Extract the (X, Y) coordinate from the center of the cell holding the provided text.  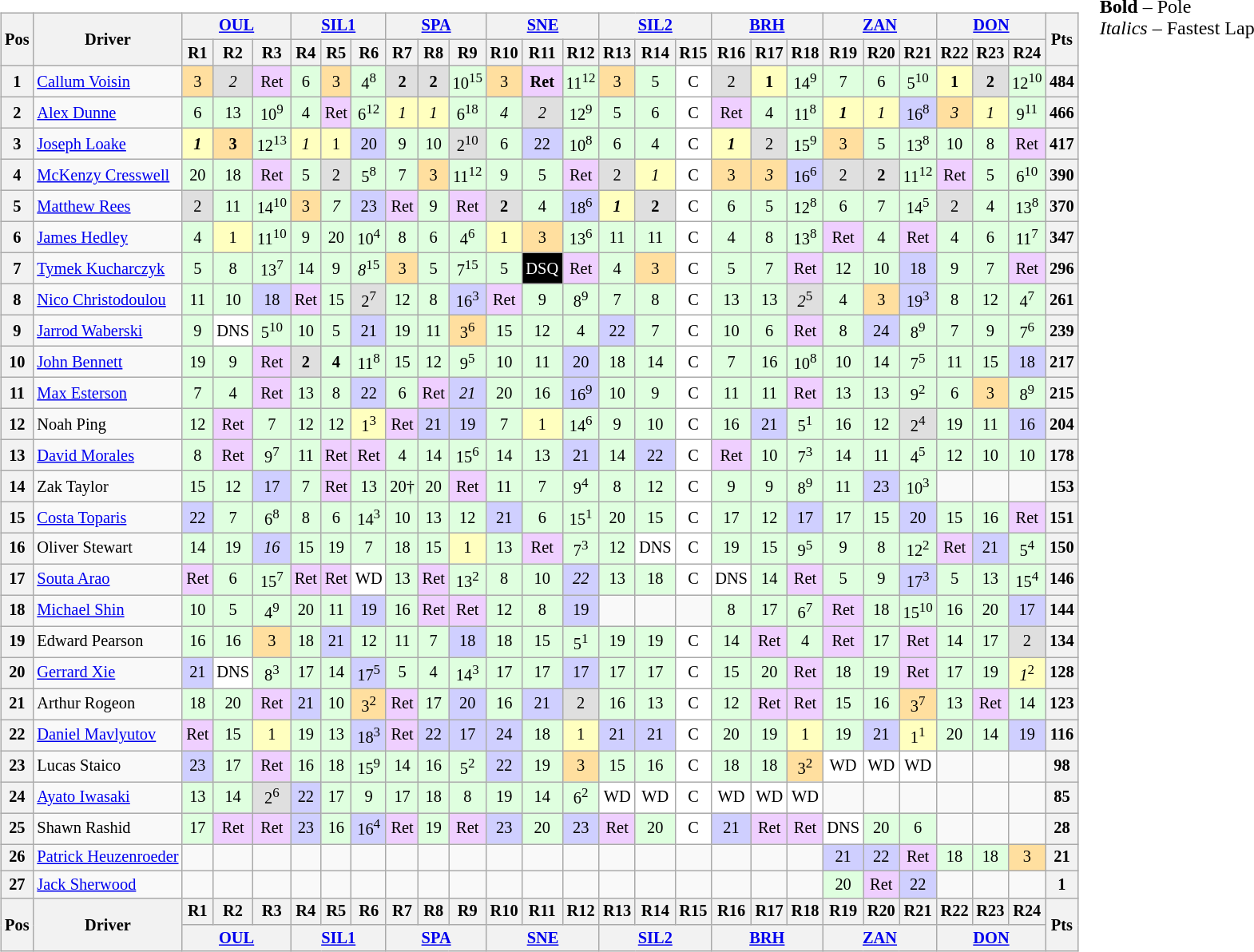
58 (369, 176)
166 (805, 176)
417 (1062, 144)
347 (1062, 238)
109 (272, 113)
Lucas Staico (107, 767)
83 (272, 672)
Jack Sherwood (107, 884)
122 (919, 548)
28 (1062, 829)
116 (1062, 735)
117 (1027, 238)
1510 (919, 610)
Ayato Iwasaki (107, 797)
1410 (272, 206)
144 (1062, 610)
Souta Arao (107, 580)
Shawn Rashid (107, 829)
68 (272, 518)
48 (369, 81)
157 (272, 580)
145 (919, 206)
Zak Taylor (107, 486)
390 (1062, 176)
150 (1062, 548)
210 (468, 144)
156 (468, 455)
Jarrod Waberski (107, 331)
618 (468, 113)
132 (468, 580)
36 (468, 331)
Noah Ping (107, 423)
75 (919, 363)
169 (581, 393)
47 (1027, 300)
1015 (468, 81)
215 (1062, 393)
James Hedley (107, 238)
193 (919, 300)
54 (1027, 548)
Tymek Kucharczyk (107, 268)
Daniel Mavlyutov (107, 735)
20† (402, 486)
261 (1062, 300)
178 (1062, 455)
Patrick Heuzenroeder (107, 858)
67 (805, 610)
911 (1027, 113)
153 (1062, 486)
612 (369, 113)
164 (369, 829)
136 (581, 238)
John Bennett (107, 363)
62 (581, 797)
37 (919, 704)
134 (1062, 642)
Alex Dunne (107, 113)
Matthew Rees (107, 206)
715 (468, 268)
52 (468, 767)
168 (919, 113)
92 (919, 393)
49 (272, 610)
204 (1062, 423)
Edward Pearson (107, 642)
Callum Voisin (107, 81)
Gerrard Xie (107, 672)
610 (1027, 176)
296 (1062, 268)
Michael Shin (107, 610)
163 (468, 300)
466 (1062, 113)
154 (1027, 580)
137 (272, 268)
175 (369, 672)
183 (369, 735)
1110 (272, 238)
103 (919, 486)
98 (1062, 767)
149 (805, 81)
Joseph Loake (107, 144)
Arthur Rogeon (107, 704)
97 (272, 455)
815 (369, 268)
McKenzy Cresswell (107, 176)
186 (581, 206)
David Morales (107, 455)
217 (1062, 363)
76 (1027, 331)
123 (1062, 704)
129 (581, 113)
1210 (1027, 81)
DSQ (542, 268)
Costa Toparis (107, 518)
Nico Christodoulou (107, 300)
239 (1062, 331)
370 (1062, 206)
104 (369, 238)
1213 (272, 144)
Max Esterson (107, 393)
173 (919, 580)
46 (468, 238)
45 (919, 455)
85 (1062, 797)
484 (1062, 81)
94 (581, 486)
Oliver Stewart (107, 548)
